Return (X, Y) of the center of cell containing provided text 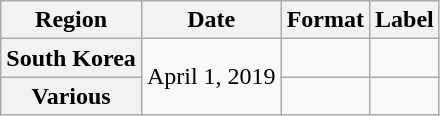
South Korea (72, 58)
Label (404, 20)
Region (72, 20)
April 1, 2019 (211, 77)
Format (325, 20)
Various (72, 96)
Date (211, 20)
